From the cell containing the given text, extract its center point as (x, y) coordinate. 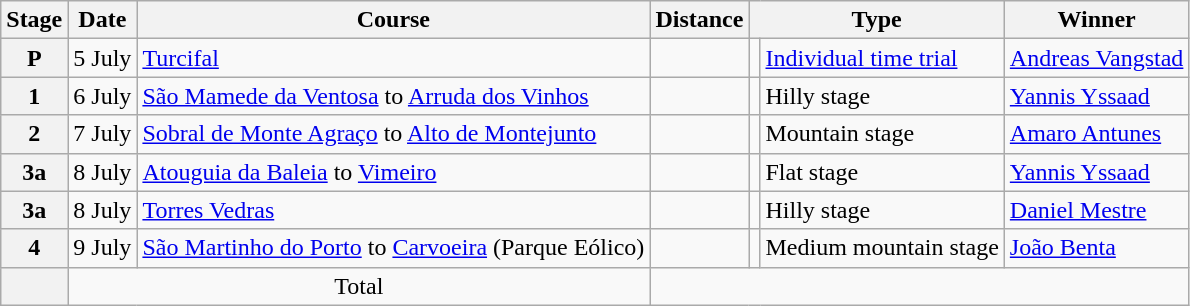
Torres Vedras (394, 210)
7 July (102, 134)
Medium mountain stage (882, 248)
6 July (102, 96)
São Martinho do Porto to Carvoeira (Parque Eólico) (394, 248)
1 (34, 96)
Andreas Vangstad (1096, 58)
Date (102, 20)
Turcifal (394, 58)
Distance (700, 20)
Winner (1096, 20)
Total (359, 286)
4 (34, 248)
Course (394, 20)
2 (34, 134)
Individual time trial (882, 58)
5 July (102, 58)
Type (876, 20)
Stage (34, 20)
João Benta (1096, 248)
São Mamede da Ventosa to Arruda dos Vinhos (394, 96)
9 July (102, 248)
Sobral de Monte Agraço to Alto de Montejunto (394, 134)
Flat stage (882, 172)
P (34, 58)
Mountain stage (882, 134)
Amaro Antunes (1096, 134)
Atouguia da Baleia to Vimeiro (394, 172)
Daniel Mestre (1096, 210)
